For the text-containing cell, return its midpoint in (X, Y) coordinate format. 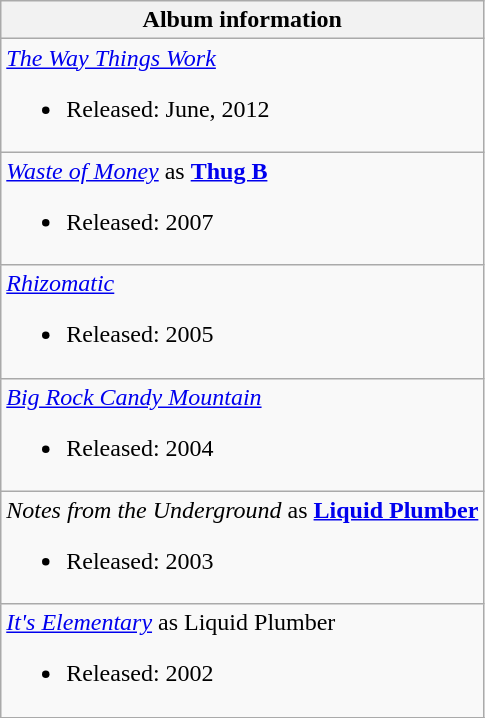
Album information (242, 20)
It's Elementary as Liquid PlumberReleased: 2002 (242, 660)
The Way Things WorkReleased: June, 2012 (242, 96)
Notes from the Underground as Liquid PlumberReleased: 2003 (242, 548)
RhizomaticReleased: 2005 (242, 322)
Waste of Money as Thug BReleased: 2007 (242, 208)
Big Rock Candy MountainReleased: 2004 (242, 434)
